Search for the cell housing the specified text and yield its (x, y) center coordinate. 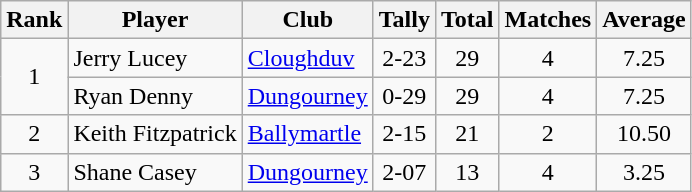
21 (467, 134)
1 (34, 77)
13 (467, 172)
Matches (548, 20)
Total (467, 20)
2-07 (404, 172)
Tally (404, 20)
Ryan Denny (155, 96)
Cloughduv (308, 58)
Club (308, 20)
0-29 (404, 96)
Jerry Lucey (155, 58)
2-15 (404, 134)
3 (34, 172)
Ballymartle (308, 134)
Shane Casey (155, 172)
Keith Fitzpatrick (155, 134)
Player (155, 20)
10.50 (644, 134)
Average (644, 20)
3.25 (644, 172)
2-23 (404, 58)
Rank (34, 20)
